Output the [X, Y] coordinate of the center of the cell containing the given text.  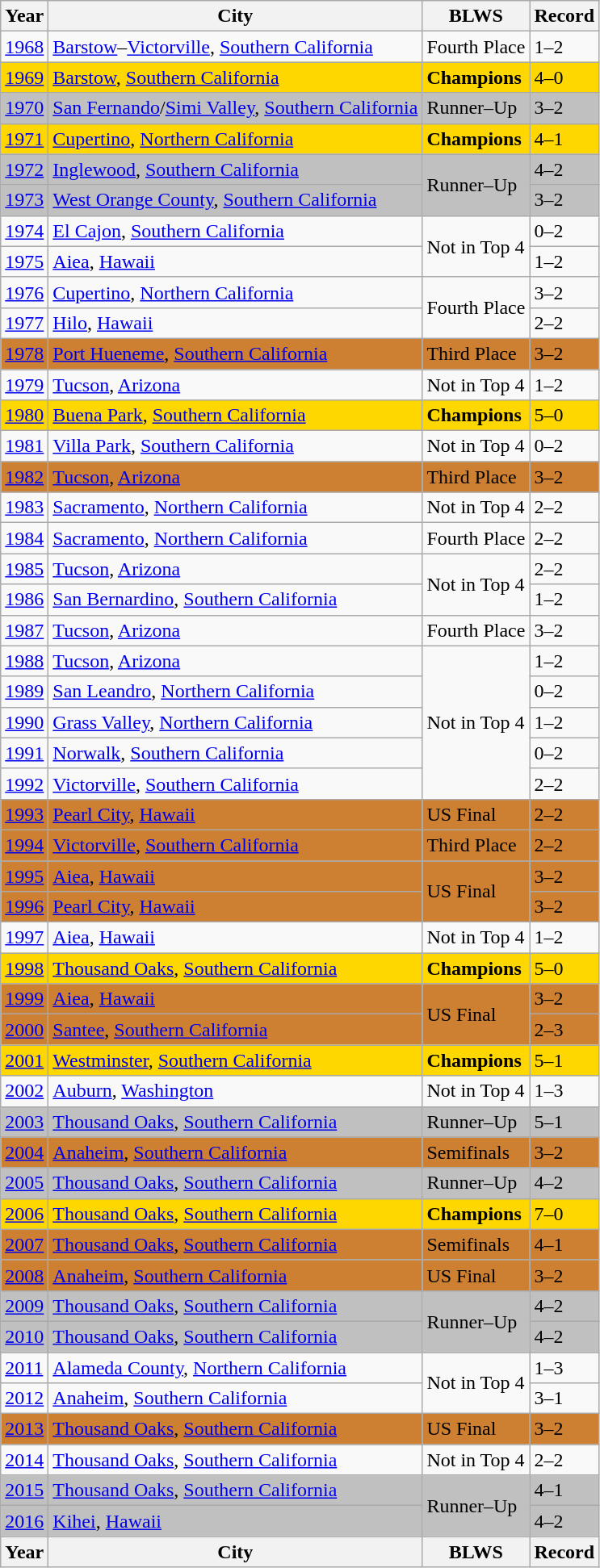
Villa Park, Southern California [236, 446]
San Fernando/Simi Valley, Southern California [236, 108]
Auburn, Washington [236, 1091]
1982 [24, 477]
1995 [24, 876]
2013 [24, 1429]
3–1 [564, 1399]
San Bernardino, Southern California [236, 600]
1985 [24, 569]
1974 [24, 231]
2007 [24, 1244]
1979 [24, 385]
Hilo, Hawaii [236, 323]
2004 [24, 1152]
2003 [24, 1122]
1984 [24, 538]
2009 [24, 1306]
2014 [24, 1460]
1986 [24, 600]
1973 [24, 200]
Alameda County, Northern California [236, 1368]
1998 [24, 968]
Santee, Southern California [236, 1030]
1976 [24, 292]
2001 [24, 1060]
Westminster, Southern California [236, 1060]
1994 [24, 845]
1983 [24, 508]
4–0 [564, 77]
1993 [24, 814]
2012 [24, 1399]
2010 [24, 1336]
1968 [24, 47]
Inglewood, Southern California [236, 169]
Kihei, Hawaii [236, 1521]
2–3 [564, 1030]
1990 [24, 722]
Port Hueneme, Southern California [236, 353]
2002 [24, 1091]
1978 [24, 353]
1987 [24, 630]
San Leandro, Northern California [236, 692]
2006 [24, 1214]
2015 [24, 1491]
1988 [24, 661]
Buena Park, Southern California [236, 416]
1980 [24, 416]
7–0 [564, 1214]
2000 [24, 1030]
1992 [24, 784]
Barstow, Southern California [236, 77]
1999 [24, 999]
1977 [24, 323]
West Orange County, Southern California [236, 200]
1970 [24, 108]
1972 [24, 169]
Norwalk, Southern California [236, 753]
2011 [24, 1368]
1997 [24, 938]
Barstow–Victorville, Southern California [236, 47]
2016 [24, 1521]
El Cajon, Southern California [236, 231]
1991 [24, 753]
Grass Valley, Northern California [236, 722]
2005 [24, 1183]
2008 [24, 1275]
1975 [24, 261]
1969 [24, 77]
1989 [24, 692]
1981 [24, 446]
1996 [24, 907]
1971 [24, 139]
